Capture the cell that displays the provided text and extract its [X, Y] central coordinate. 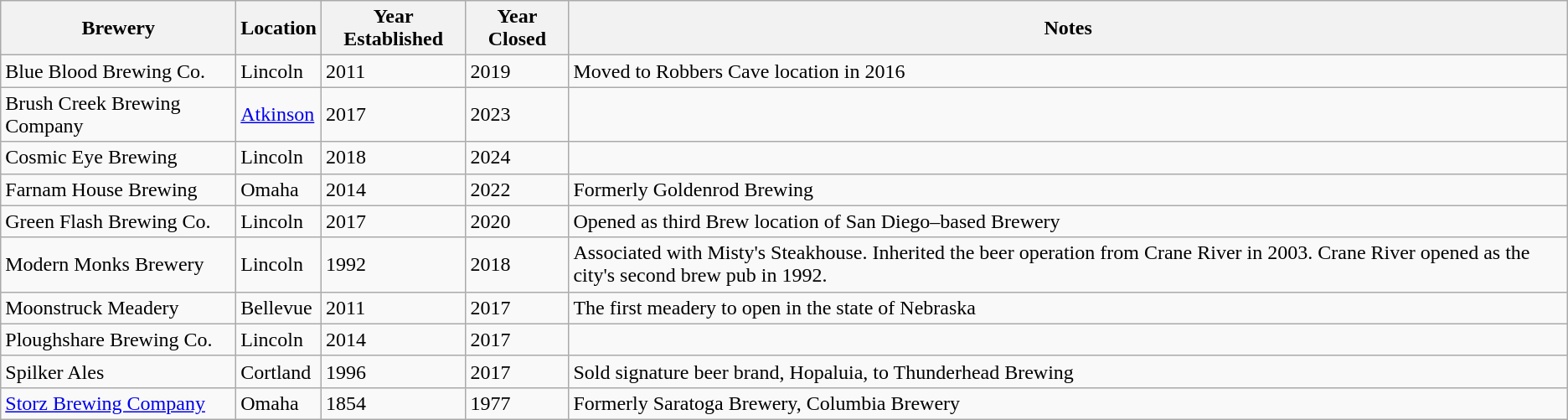
Opened as third Brew location of San Diego–based Brewery [1068, 221]
Formerly Goldenrod Brewing [1068, 189]
Farnam House Brewing [119, 189]
Cortland [279, 371]
1996 [393, 371]
Year Established [393, 29]
Moved to Robbers Cave location in 2016 [1068, 71]
Bellevue [279, 308]
2020 [518, 221]
Moonstruck Meadery [119, 308]
Atkinson [279, 114]
Brush Creek Brewing Company [119, 114]
1854 [393, 403]
Associated with Misty's Steakhouse. Inherited the beer operation from Crane River in 2003. Crane River opened as the city's second brew pub in 1992. [1068, 265]
Modern Monks Brewery [119, 265]
Brewery [119, 29]
The first meadery to open in the state of Nebraska [1068, 308]
Location [279, 29]
2024 [518, 158]
1977 [518, 403]
2023 [518, 114]
2019 [518, 71]
Ploughshare Brewing Co. [119, 340]
1992 [393, 265]
Green Flash Brewing Co. [119, 221]
Blue Blood Brewing Co. [119, 71]
Formerly Saratoga Brewery, Columbia Brewery [1068, 403]
Notes [1068, 29]
Year Closed [518, 29]
Spilker Ales [119, 371]
Sold signature beer brand, Hopaluia, to Thunderhead Brewing [1068, 371]
Cosmic Eye Brewing [119, 158]
2022 [518, 189]
Storz Brewing Company [119, 403]
